Determine the (x, y) coordinate at the center of the cell enclosing the given text.  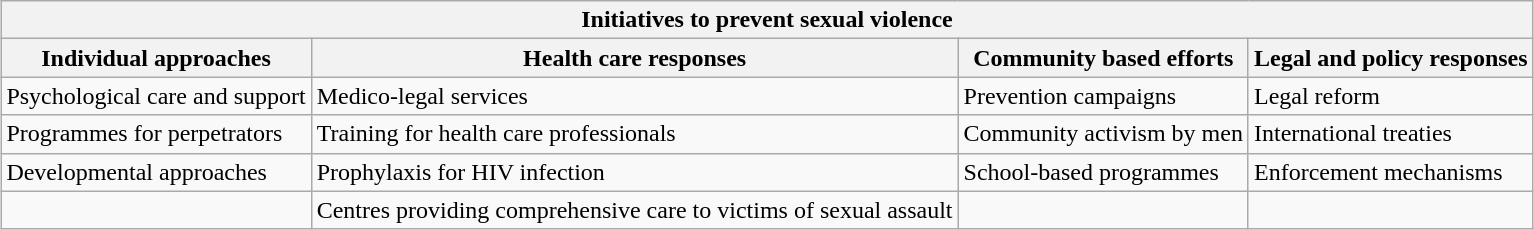
Developmental approaches (156, 172)
Enforcement mechanisms (1390, 172)
Medico-legal services (634, 96)
Programmes for perpetrators (156, 134)
Prophylaxis for HIV infection (634, 172)
Psychological care and support (156, 96)
School-based programmes (1103, 172)
Community based efforts (1103, 58)
Prevention campaigns (1103, 96)
Legal reform (1390, 96)
International treaties (1390, 134)
Initiatives to prevent sexual violence (767, 20)
Centres providing comprehensive care to victims of sexual assault (634, 210)
Health care responses (634, 58)
Training for health care professionals (634, 134)
Individual approaches (156, 58)
Legal and policy responses (1390, 58)
Community activism by men (1103, 134)
